Provide the (X, Y) coordinate of the cell's center where the given text is located.  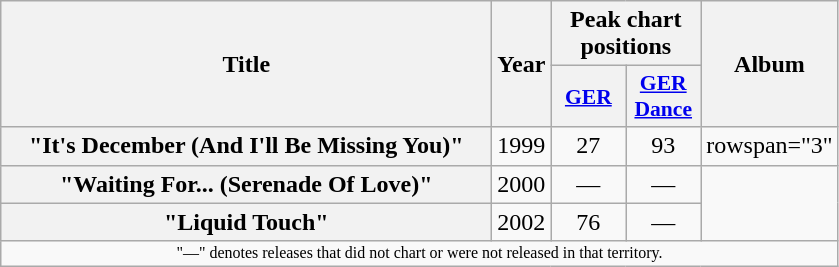
"—" denotes releases that did not chart or were not released in that territory. (420, 253)
2002 (522, 222)
Title (246, 64)
2000 (522, 184)
"Waiting For... (Serenade Of Love)" (246, 184)
1999 (522, 146)
GERDance (664, 96)
93 (664, 146)
76 (588, 222)
GER (588, 96)
Year (522, 64)
27 (588, 146)
rowspan="3" (770, 146)
Album (770, 64)
"It's December (And I'll Be Missing You)" (246, 146)
"Liquid Touch" (246, 222)
Peak chart positions (626, 34)
